Capture the cell that displays the provided text and extract its [x, y] central coordinate. 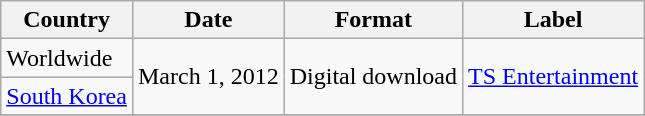
Digital download [373, 77]
Date [208, 20]
Worldwide [67, 58]
Country [67, 20]
South Korea [67, 96]
TS Entertainment [554, 77]
March 1, 2012 [208, 77]
Label [554, 20]
Format [373, 20]
